Return the (x, y) coordinate for the center point of the cell that contains the specified text.  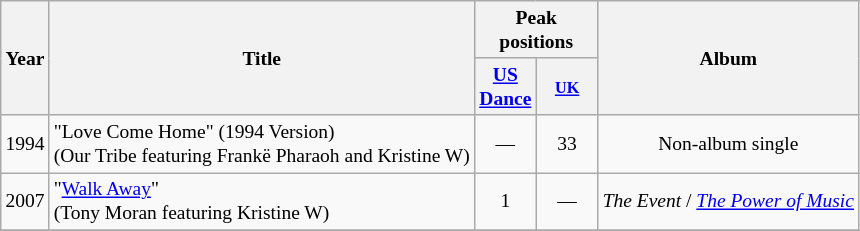
1 (505, 202)
Album (728, 58)
1994 (25, 144)
UK (567, 86)
The Event / The Power of Music (728, 202)
US Dance (505, 86)
"Love Come Home" (1994 Version)(Our Tribe featuring Frankë Pharaoh and Kristine W) (262, 144)
Title (262, 58)
33 (567, 144)
Year (25, 58)
2007 (25, 202)
Non-album single (728, 144)
Peak positions (536, 30)
"Walk Away"(Tony Moran featuring Kristine W) (262, 202)
